Provide the [X, Y] coordinate of the cell's center where the given text is located.  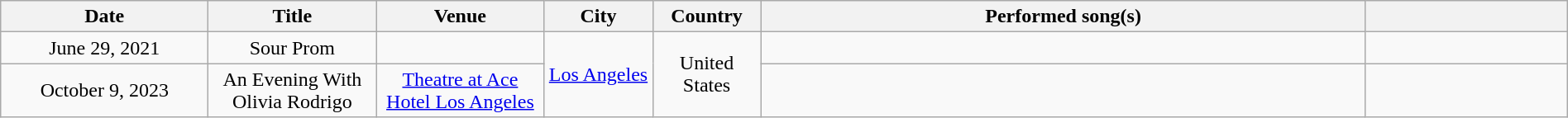
Country [706, 17]
Date [104, 17]
October 9, 2023 [104, 91]
Los Angeles [599, 74]
United States [706, 74]
Sour Prom [293, 48]
Title [293, 17]
An Evening With Olivia Rodrigo [293, 91]
Venue [460, 17]
City [599, 17]
June 29, 2021 [104, 48]
Theatre at Ace Hotel Los Angeles [460, 91]
Performed song(s) [1064, 17]
